Provide the (X, Y) coordinate of the cell's center where the given text is located.  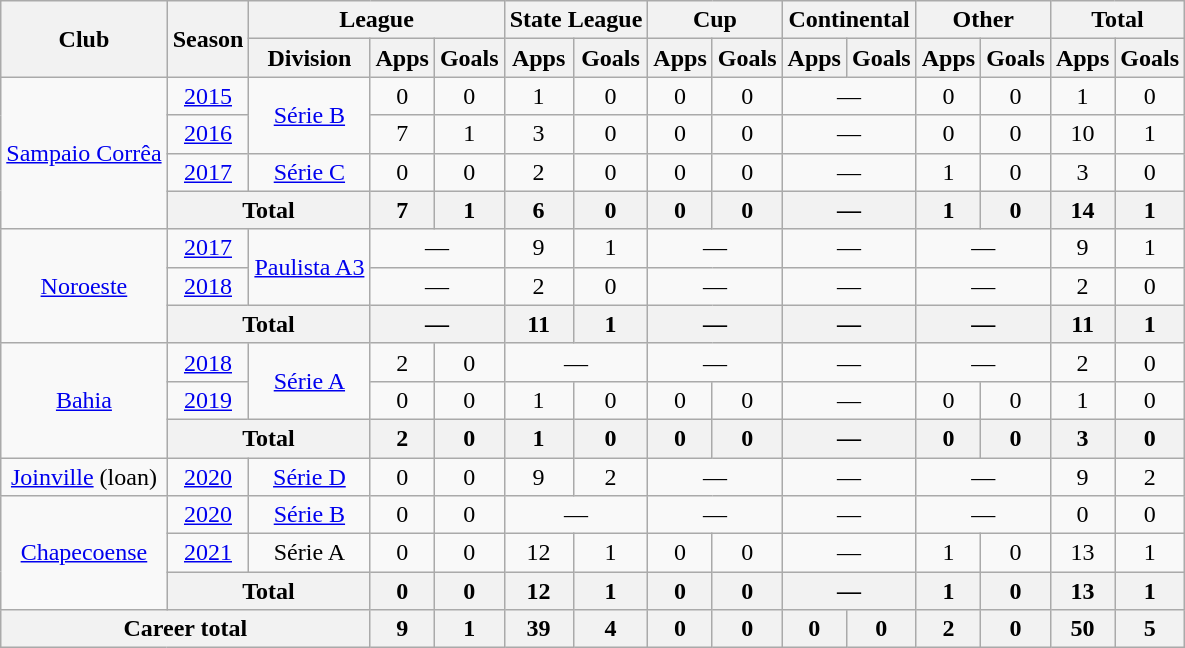
4 (610, 629)
2016 (208, 134)
Season (208, 39)
Club (84, 39)
5 (1150, 629)
50 (1082, 629)
Continental (849, 20)
Noroeste (84, 286)
League (376, 20)
Série D (310, 477)
14 (1082, 210)
2021 (208, 553)
Bahia (84, 400)
Cup (715, 20)
6 (538, 210)
Division (310, 58)
Paulista A3 (310, 267)
Other (983, 20)
Chapecoense (84, 553)
39 (538, 629)
10 (1082, 134)
2015 (208, 96)
2019 (208, 400)
Sampaio Corrêa (84, 153)
State League (576, 20)
Career total (186, 629)
Série C (310, 172)
Joinville (loan) (84, 477)
